Locate the cell with the specified text and output its (x, y) center coordinate. 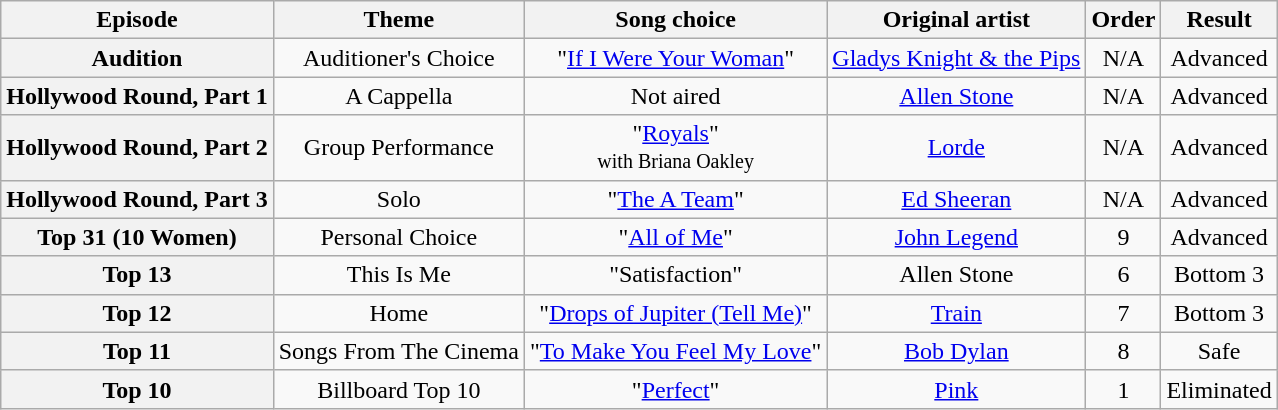
Songs From The Cinema (398, 351)
Train (956, 313)
Song choice (675, 20)
This Is Me (398, 275)
"The A Team" (675, 199)
Episode (137, 20)
Order (1124, 20)
Top 11 (137, 351)
Home (398, 313)
"If I Were Your Woman" (675, 58)
"Drops of Jupiter (Tell Me)" (675, 313)
"To Make You Feel My Love" (675, 351)
"Royals"with Briana Oakley (675, 148)
8 (1124, 351)
Theme (398, 20)
Gladys Knight & the Pips (956, 58)
Bob Dylan (956, 351)
Top 12 (137, 313)
Safe (1219, 351)
Pink (956, 389)
Top 31 (10 Women) (137, 237)
Top 10 (137, 389)
Hollywood Round, Part 2 (137, 148)
A Cappella (398, 96)
Not aired (675, 96)
John Legend (956, 237)
"Perfect" (675, 389)
"Satisfaction" (675, 275)
9 (1124, 237)
1 (1124, 389)
Eliminated (1219, 389)
6 (1124, 275)
Billboard Top 10 (398, 389)
Lorde (956, 148)
"All of Me" (675, 237)
Original artist (956, 20)
Top 13 (137, 275)
Auditioner's Choice (398, 58)
Hollywood Round, Part 1 (137, 96)
Group Performance (398, 148)
Audition (137, 58)
Solo (398, 199)
Ed Sheeran (956, 199)
Personal Choice (398, 237)
Hollywood Round, Part 3 (137, 199)
Result (1219, 20)
7 (1124, 313)
